Detect which cell encompasses the target text, then output its [x, y] center coordinate. 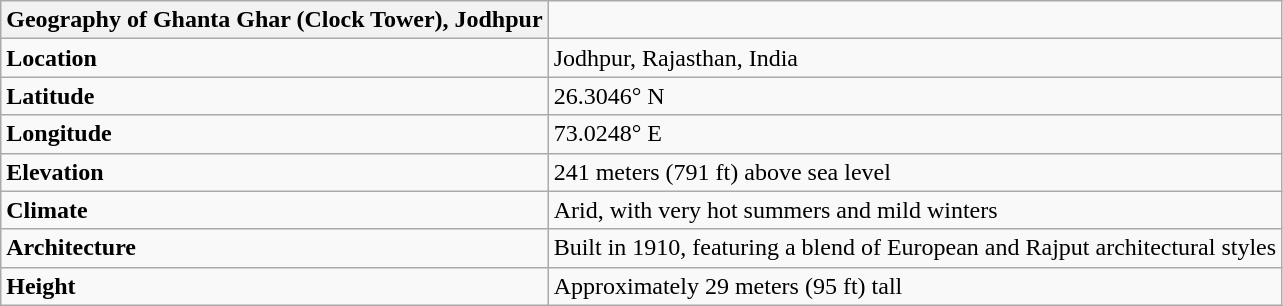
73.0248° E [915, 134]
Height [274, 286]
Geography of Ghanta Ghar (Clock Tower), Jodhpur [274, 20]
Architecture [274, 248]
Latitude [274, 96]
Built in 1910, featuring a blend of European and Rajput architectural styles [915, 248]
241 meters (791 ft) above sea level [915, 172]
Climate [274, 210]
26.3046° N [915, 96]
Longitude [274, 134]
Arid, with very hot summers and mild winters [915, 210]
Location [274, 58]
Approximately 29 meters (95 ft) tall [915, 286]
Jodhpur, Rajasthan, India [915, 58]
Elevation [274, 172]
